Detect which cell encompasses the target text, then output its [X, Y] center coordinate. 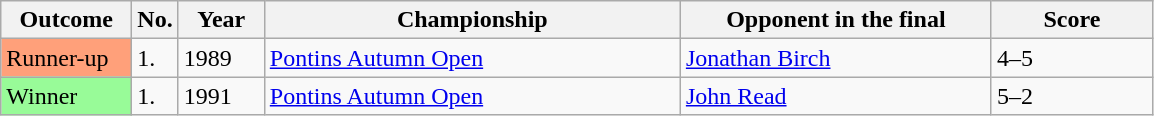
5–2 [1072, 96]
John Read [836, 96]
1989 [221, 58]
Score [1072, 20]
Outcome [66, 20]
No. [155, 20]
Year [221, 20]
Opponent in the final [836, 20]
4–5 [1072, 58]
1991 [221, 96]
Championship [472, 20]
Runner-up [66, 58]
Winner [66, 96]
Jonathan Birch [836, 58]
